Output the (x, y) coordinate of the center of the cell containing the given text.  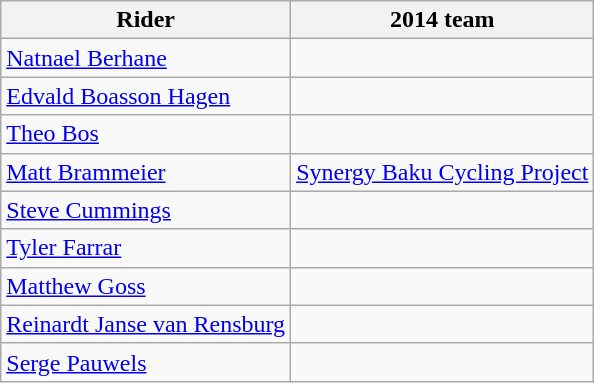
Steve Cummings (146, 210)
Theo Bos (146, 134)
Synergy Baku Cycling Project (442, 172)
Matt Brammeier (146, 172)
Tyler Farrar (146, 248)
Edvald Boasson Hagen (146, 96)
Matthew Goss (146, 286)
Rider (146, 20)
Reinardt Janse van Rensburg (146, 324)
2014 team (442, 20)
Natnael Berhane (146, 58)
Serge Pauwels (146, 362)
